Output the [x, y] coordinate of the center of the cell containing the given text.  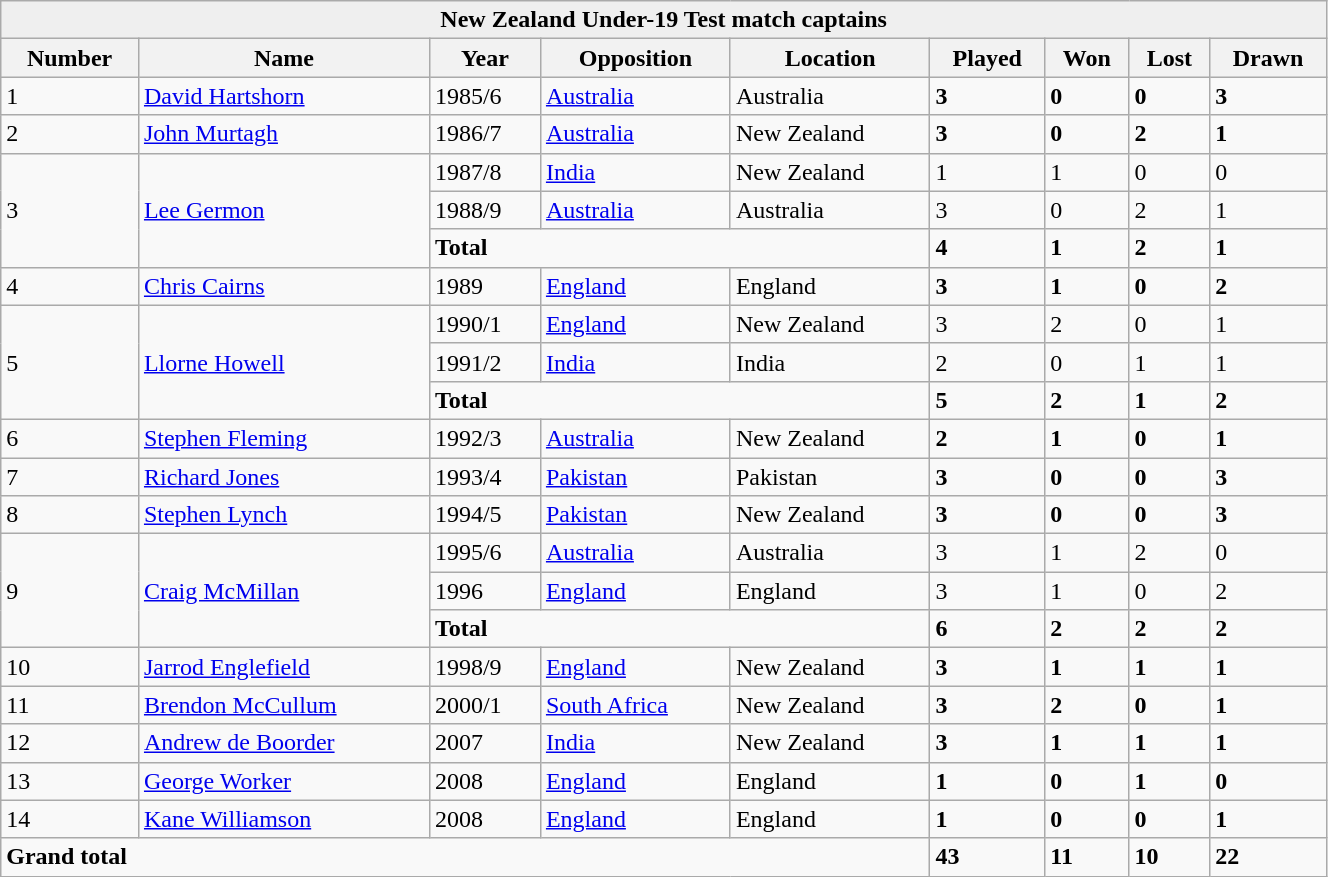
43 [988, 857]
Year [484, 58]
1989 [484, 286]
13 [70, 781]
Drawn [1268, 58]
Lee Germon [284, 210]
14 [70, 819]
Played [988, 58]
New Zealand Under-19 Test match captains [664, 20]
12 [70, 743]
Chris Cairns [284, 286]
9 [70, 591]
1987/8 [484, 172]
Craig McMillan [284, 591]
Stephen Lynch [284, 515]
1996 [484, 591]
1988/9 [484, 210]
Location [830, 58]
22 [1268, 857]
Brendon McCullum [284, 705]
Jarrod Englefield [284, 667]
Number [70, 58]
1991/2 [484, 362]
1994/5 [484, 515]
David Hartshorn [284, 96]
South Africa [635, 705]
1995/6 [484, 553]
1985/6 [484, 96]
1992/3 [484, 438]
Andrew de Boorder [284, 743]
1998/9 [484, 667]
2000/1 [484, 705]
Grand total [466, 857]
Kane Williamson [284, 819]
2007 [484, 743]
Won [1087, 58]
1986/7 [484, 134]
7 [70, 477]
Richard Jones [284, 477]
Stephen Fleming [284, 438]
Lost [1170, 58]
1993/4 [484, 477]
Llorne Howell [284, 362]
Name [284, 58]
1990/1 [484, 324]
8 [70, 515]
George Worker [284, 781]
Opposition [635, 58]
John Murtagh [284, 134]
